Scan for the cell matching the given text and deliver its (X, Y) coordinate at center. 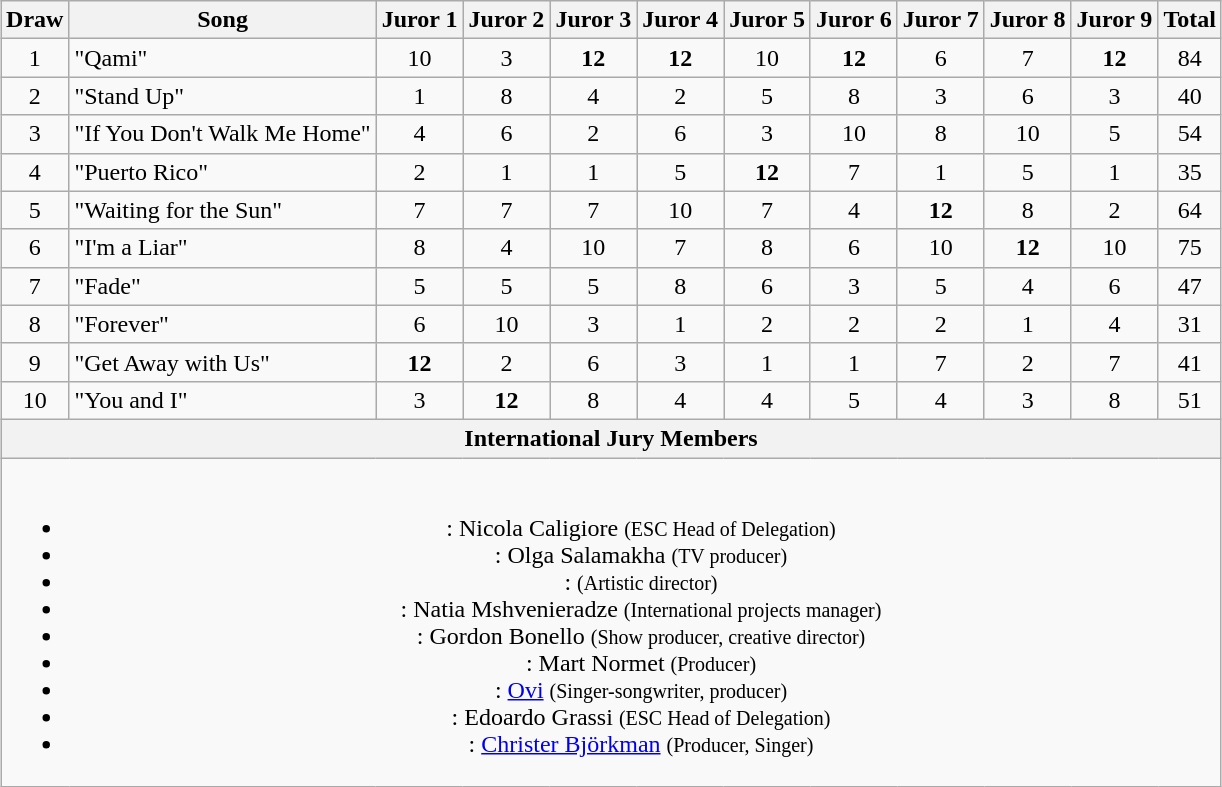
Juror 9 (1114, 20)
84 (1190, 58)
31 (1190, 324)
64 (1190, 210)
41 (1190, 362)
Draw (35, 20)
9 (35, 362)
"Stand Up" (222, 96)
40 (1190, 96)
"You and I" (222, 400)
Juror 2 (506, 20)
51 (1190, 400)
Song (222, 20)
"Puerto Rico" (222, 172)
"Fade" (222, 286)
Juror 6 (854, 20)
Juror 1 (420, 20)
"If You Don't Walk Me Home" (222, 134)
"Get Away with Us" (222, 362)
47 (1190, 286)
Juror 7 (940, 20)
"Waiting for the Sun" (222, 210)
Juror 5 (768, 20)
"Forever" (222, 324)
Juror 4 (680, 20)
Total (1190, 20)
54 (1190, 134)
"Qami" (222, 58)
International Jury Members (612, 438)
75 (1190, 248)
Juror 8 (1028, 20)
35 (1190, 172)
Juror 3 (594, 20)
"I'm a Liar" (222, 248)
